From the cell containing the given text, extract its center point as [x, y] coordinate. 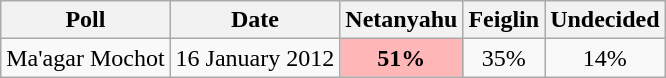
35% [504, 58]
51% [402, 58]
Ma'agar Mochot [86, 58]
Date [255, 20]
Feiglin [504, 20]
Undecided [605, 20]
Netanyahu [402, 20]
14% [605, 58]
16 January 2012 [255, 58]
Poll [86, 20]
